Detect which cell encompasses the target text, then output its [x, y] center coordinate. 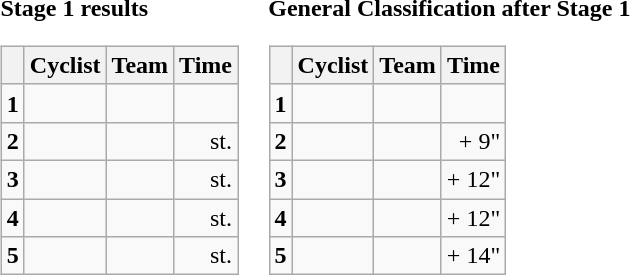
+ 9" [473, 141]
+ 14" [473, 256]
